Search for the cell housing the specified text and yield its (x, y) center coordinate. 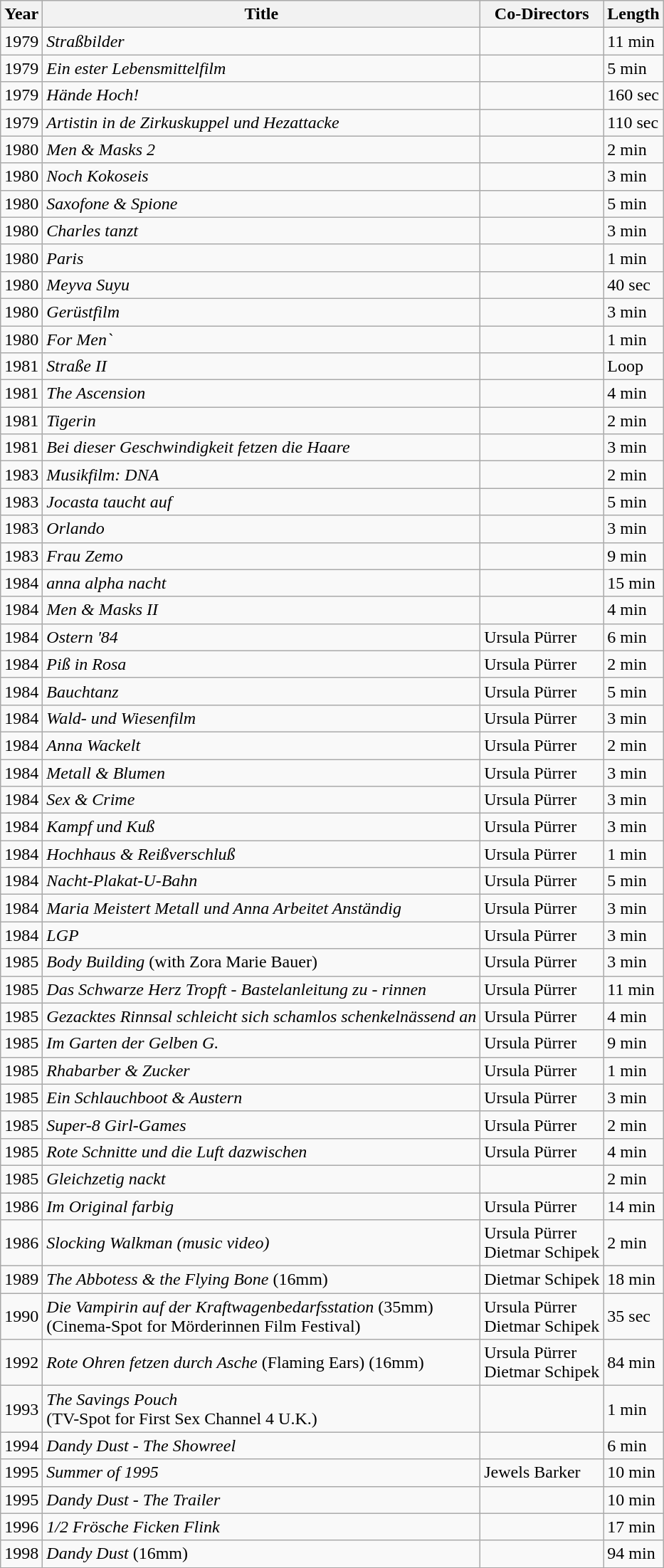
1990 (21, 1317)
15 min (633, 583)
Hände Hoch! (262, 95)
Length (633, 14)
LGP (262, 935)
The Ascension (262, 394)
Rote Ohren fetzen durch Asche (Flaming Ears) (16mm) (262, 1362)
17 min (633, 1527)
Musikfilm: DNA (262, 475)
Piß in Rosa (262, 664)
Bei dieser Geschwindigkeit fetzen die Haare (262, 448)
Saxofone & Spione (262, 204)
Gleichzetig nackt (262, 1179)
1996 (21, 1527)
Ostern '84 (262, 637)
The Savings Pouch(TV-Spot for First Sex Channel 4 U.K.) (262, 1409)
Meyva Suyu (262, 285)
Ein ester Lebensmittelfilm (262, 68)
Super-8 Girl-Games (262, 1125)
Gerüstfilm (262, 312)
110 sec (633, 122)
Nacht-Plakat-U-Bahn (262, 881)
1992 (21, 1362)
Title (262, 14)
160 sec (633, 95)
Artistin in de Zirkuskuppel und Hezattacke (262, 122)
Body Building (with Zora Marie Bauer) (262, 962)
Noch Kokoseis (262, 177)
For Men` (262, 340)
1989 (21, 1280)
Rhabarber & Zucker (262, 1070)
1994 (21, 1446)
The Abbotess & the Flying Bone (16mm) (262, 1280)
Dietmar Schipek (542, 1280)
18 min (633, 1280)
Dandy Dust - The Trailer (262, 1500)
Charles tanzt (262, 231)
35 sec (633, 1317)
Loop (633, 367)
1998 (21, 1554)
Kampf und Kuß (262, 827)
Men & Masks 2 (262, 149)
Dandy Dust - The Showreel (262, 1446)
Straßbilder (262, 41)
Tigerin (262, 421)
Summer of 1995 (262, 1473)
Im Garten der Gelben G. (262, 1043)
Hochhaus & Reißverschluß (262, 854)
Year (21, 14)
94 min (633, 1554)
1/2 Frösche Ficken Flink (262, 1527)
Jocasta taucht auf (262, 502)
Gezacktes Rinnsal schleicht sich schamlos schenkelnässend an (262, 1016)
Slocking Walkman (music video) (262, 1243)
40 sec (633, 285)
Men & Masks II (262, 610)
Das Schwarze Herz Tropft - Bastelanleitung zu - rinnen (262, 989)
Paris (262, 258)
anna alpha nacht (262, 583)
Die Vampirin auf der Kraftwagenbedarfsstation (35mm)(Cinema-Spot for Mörderinnen Film Festival) (262, 1317)
Maria Meistert Metall und Anna Arbeitet Anständig (262, 908)
Bauchtanz (262, 691)
Co-Directors (542, 14)
Wald- und Wiesenfilm (262, 718)
Rote Schnitte und die Luft dazwischen (262, 1152)
Metall & Blumen (262, 772)
Anna Wackelt (262, 745)
Frau Zemo (262, 556)
Jewels Barker (542, 1473)
Im Original farbig (262, 1206)
Orlando (262, 529)
Dandy Dust (16mm) (262, 1554)
Ein Schlauchboot & Austern (262, 1098)
1993 (21, 1409)
84 min (633, 1362)
Sex & Crime (262, 800)
Straße II (262, 367)
14 min (633, 1206)
